Locate the cell with the specified text and output its [x, y] center coordinate. 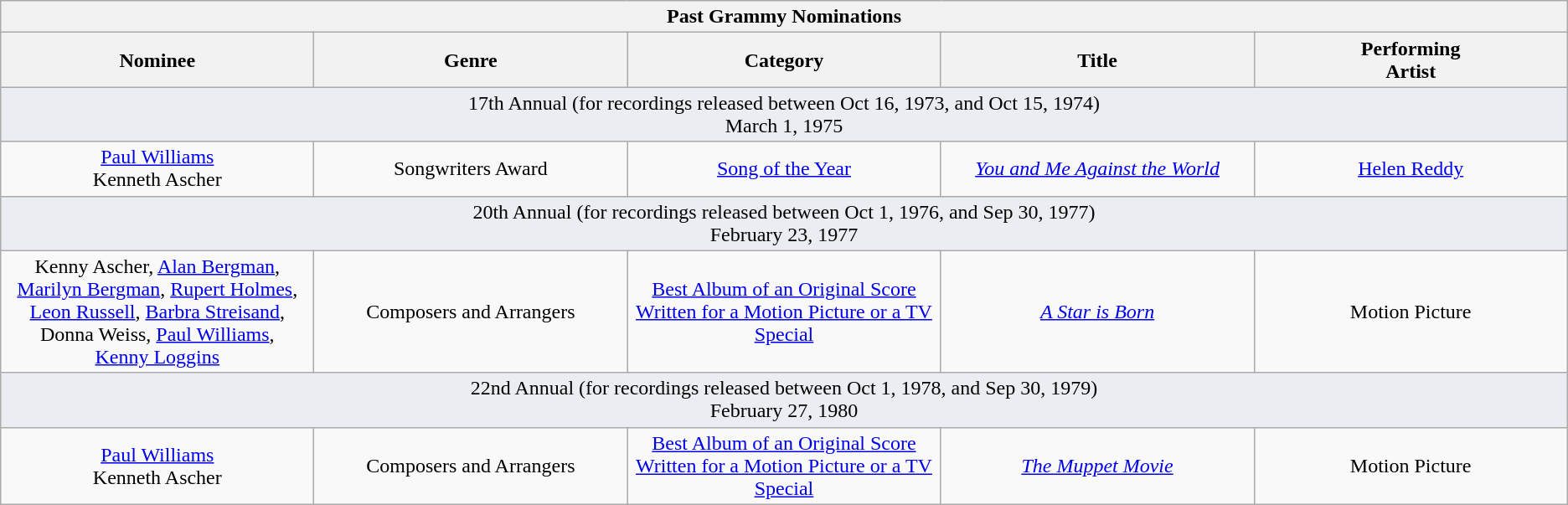
You and Me Against the World [1097, 169]
Songwriters Award [471, 169]
20th Annual (for recordings released between Oct 1, 1976, and Sep 30, 1977)February 23, 1977 [784, 223]
22nd Annual (for recordings released between Oct 1, 1978, and Sep 30, 1979)February 27, 1980 [784, 400]
Past Grammy Nominations [784, 17]
Song of the Year [784, 169]
The Muppet Movie [1097, 466]
Nominee [157, 60]
Genre [471, 60]
Kenny Ascher, Alan Bergman,Marilyn Bergman, Rupert Holmes,Leon Russell, Barbra Streisand,Donna Weiss, Paul Williams,Kenny Loggins [157, 312]
Title [1097, 60]
17th Annual (for recordings released between Oct 16, 1973, and Oct 15, 1974)March 1, 1975 [784, 114]
Helen Reddy [1411, 169]
A Star is Born [1097, 312]
PerformingArtist [1411, 60]
Category [784, 60]
